For the text-containing cell, return its midpoint in [X, Y] coordinate format. 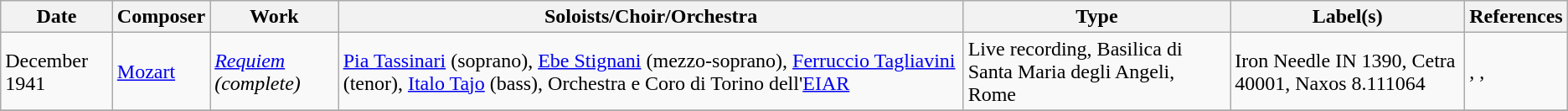
Iron Needle IN 1390, Cetra 40001, Naxos 8.111064 [1348, 71]
Label(s) [1348, 17]
Requiem (complete) [275, 71]
Composer [161, 17]
December 1941 [57, 71]
Type [1097, 17]
Pia Tassinari (soprano), Ebe Stignani (mezzo-soprano), Ferruccio Tagliavini (tenor), Italo Tajo (bass), Orchestra e Coro di Torino dell'EIAR [651, 71]
References [1516, 17]
Soloists/Choir/Orchestra [651, 17]
Date [57, 17]
Live recording, Basilica di Santa Maria degli Angeli, Rome [1097, 71]
Work [275, 17]
, , [1516, 71]
Mozart [161, 71]
